Scan for the cell matching the given text and deliver its [X, Y] coordinate at center. 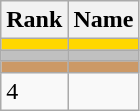
4 [34, 91]
Rank [34, 20]
Name [104, 20]
